Return [X, Y] of the center of cell containing provided text 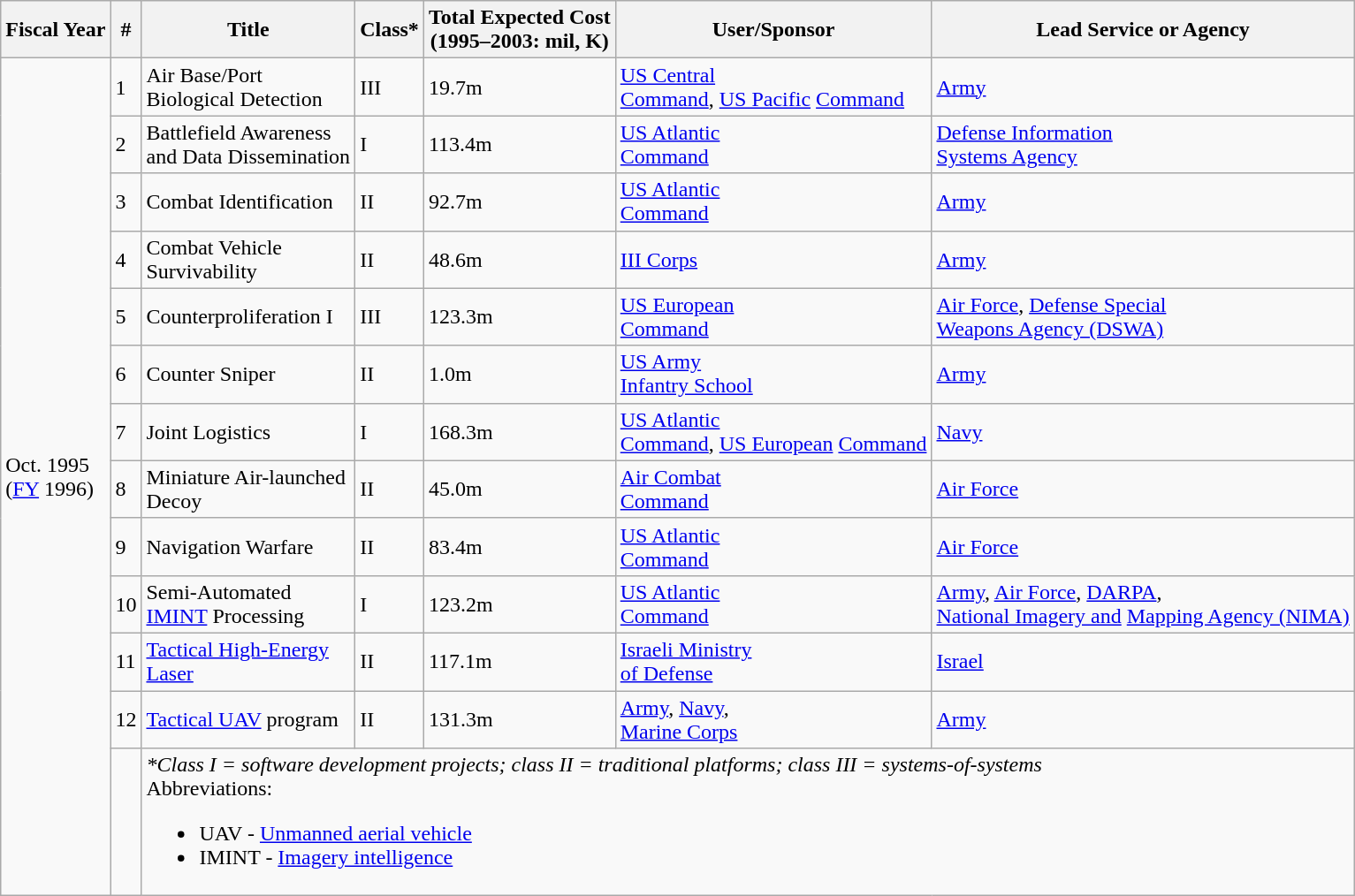
Battlefield Awarenessand Data Dissemination [248, 145]
Class* [390, 30]
Air CombatCommand [773, 490]
User/Sponsor [773, 30]
48.6m [520, 260]
12 [126, 719]
Air Base/PortBiological Detection [248, 87]
10 [126, 604]
Defense InformationSystems Agency [1143, 145]
Counterproliferation I [248, 316]
Navigation Warfare [248, 546]
Army, Air Force, DARPA,National Imagery and Mapping Agency (NIMA) [1143, 604]
92.7m [520, 201]
Counter Sniper [248, 375]
11 [126, 661]
Joint Logistics [248, 431]
117.1m [520, 661]
131.3m [520, 719]
Oct. 1995(FY 1996) [56, 477]
3 [126, 201]
45.0m [520, 490]
7 [126, 431]
US ArmyInfantry School [773, 375]
113.4m [520, 145]
19.7m [520, 87]
Combat Identification [248, 201]
123.2m [520, 604]
123.3m [520, 316]
168.3m [520, 431]
5 [126, 316]
83.4m [520, 546]
US EuropeanCommand [773, 316]
Lead Service or Agency [1143, 30]
III Corps [773, 260]
Tactical High-EnergyLaser [248, 661]
Combat VehicleSurvivability [248, 260]
# [126, 30]
4 [126, 260]
2 [126, 145]
Army, Navy,Marine Corps [773, 719]
Miniature Air-launchedDecoy [248, 490]
8 [126, 490]
Israeli Ministryof Defense [773, 661]
US AtlanticCommand, US European Command [773, 431]
Fiscal Year [56, 30]
Tactical UAV program [248, 719]
1 [126, 87]
Israel [1143, 661]
Title [248, 30]
Navy [1143, 431]
Total Expected Cost(1995–2003: mil, K) [520, 30]
Semi-AutomatedIMINT Processing [248, 604]
6 [126, 375]
9 [126, 546]
US CentralCommand, US Pacific Command [773, 87]
1.0m [520, 375]
Air Force, Defense SpecialWeapons Agency (DSWA) [1143, 316]
